Pinpoint the cell where the given text exists, returning its [X, Y] midpoint coordinate. 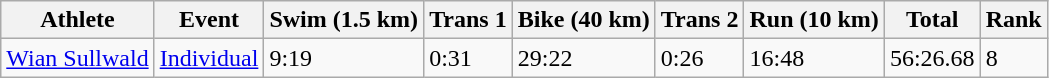
Trans 2 [700, 20]
Individual [209, 58]
0:31 [468, 58]
Wian Sullwald [78, 58]
0:26 [700, 58]
16:48 [814, 58]
8 [1014, 58]
29:22 [584, 58]
Total [932, 20]
Rank [1014, 20]
56:26.68 [932, 58]
Swim (1.5 km) [344, 20]
Trans 1 [468, 20]
Athlete [78, 20]
Bike (40 km) [584, 20]
Run (10 km) [814, 20]
Event [209, 20]
9:19 [344, 58]
